Detect which cell encompasses the target text, then output its (X, Y) center coordinate. 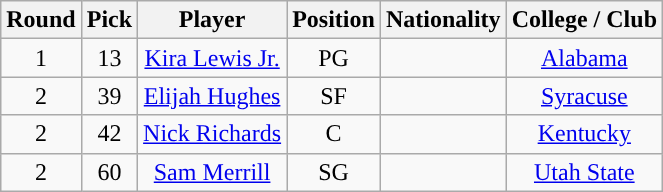
College / Club (584, 20)
PG (334, 58)
Round (41, 20)
Nationality (443, 20)
Sam Merrill (212, 172)
Pick (109, 20)
Position (334, 20)
Syracuse (584, 96)
Nick Richards (212, 134)
Player (212, 20)
Utah State (584, 172)
42 (109, 134)
C (334, 134)
SG (334, 172)
Elijah Hughes (212, 96)
60 (109, 172)
Alabama (584, 58)
39 (109, 96)
13 (109, 58)
Kira Lewis Jr. (212, 58)
1 (41, 58)
SF (334, 96)
Kentucky (584, 134)
